Pinpoint the cell where the given text exists, returning its (x, y) midpoint coordinate. 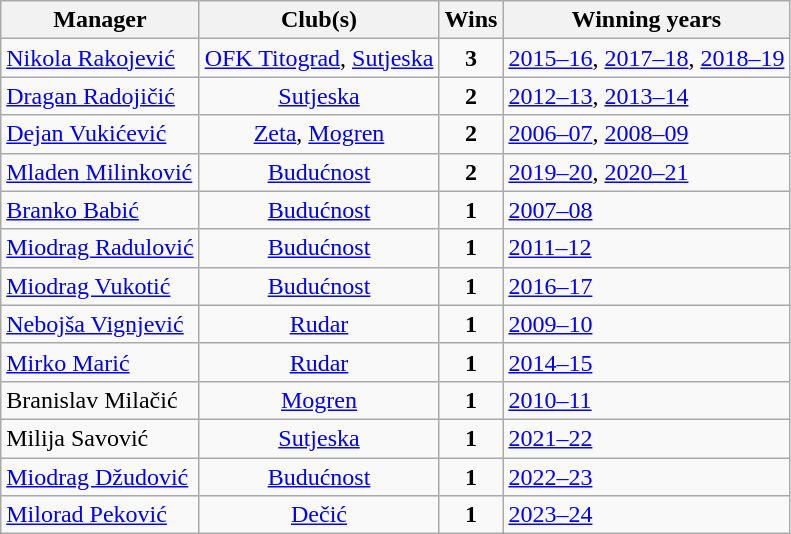
2006–07, 2008–09 (646, 134)
Branko Babić (100, 210)
2009–10 (646, 324)
3 (471, 58)
Milorad Peković (100, 515)
Winning years (646, 20)
OFK Titograd, Sutjeska (319, 58)
Manager (100, 20)
Dragan Radojičić (100, 96)
Miodrag Džudović (100, 477)
Zeta, Mogren (319, 134)
Miodrag Radulović (100, 248)
Dejan Vukićević (100, 134)
2021–22 (646, 438)
2011–12 (646, 248)
2007–08 (646, 210)
Branislav Milačić (100, 400)
2010–11 (646, 400)
2019–20, 2020–21 (646, 172)
Club(s) (319, 20)
Nikola Rakojević (100, 58)
Mladen Milinković (100, 172)
Mirko Marić (100, 362)
2022–23 (646, 477)
Milija Savović (100, 438)
2014–15 (646, 362)
Wins (471, 20)
Mogren (319, 400)
Nebojša Vignjević (100, 324)
2015–16, 2017–18, 2018–19 (646, 58)
2023–24 (646, 515)
2016–17 (646, 286)
Miodrag Vukotić (100, 286)
2012–13, 2013–14 (646, 96)
Dečić (319, 515)
